Return the [x, y] coordinate for the center point of the cell that contains the specified text.  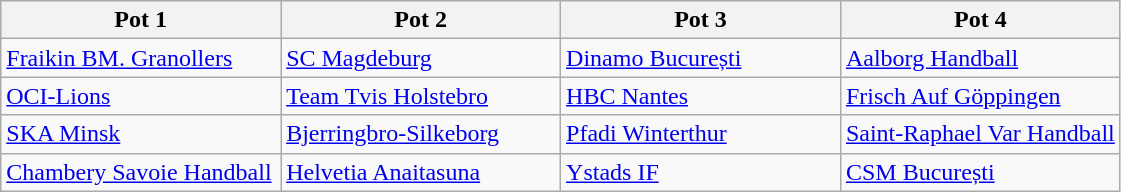
Frisch Auf Göppingen [980, 96]
Aalborg Handball [980, 58]
CSM București [980, 172]
Team Tvis Holstebro [421, 96]
Pot 2 [421, 20]
Pot 3 [701, 20]
Pot 4 [980, 20]
Ystads IF [701, 172]
SC Magdeburg [421, 58]
Helvetia Anaitasuna [421, 172]
Dinamo București [701, 58]
Pfadi Winterthur [701, 134]
SKA Minsk [141, 134]
Pot 1 [141, 20]
Bjerringbro-Silkeborg [421, 134]
Saint-Raphael Var Handball [980, 134]
OCI-Lions [141, 96]
Chambery Savoie Handball [141, 172]
Fraikin BM. Granollers [141, 58]
HBC Nantes [701, 96]
